Search for the cell housing the specified text and yield its [x, y] center coordinate. 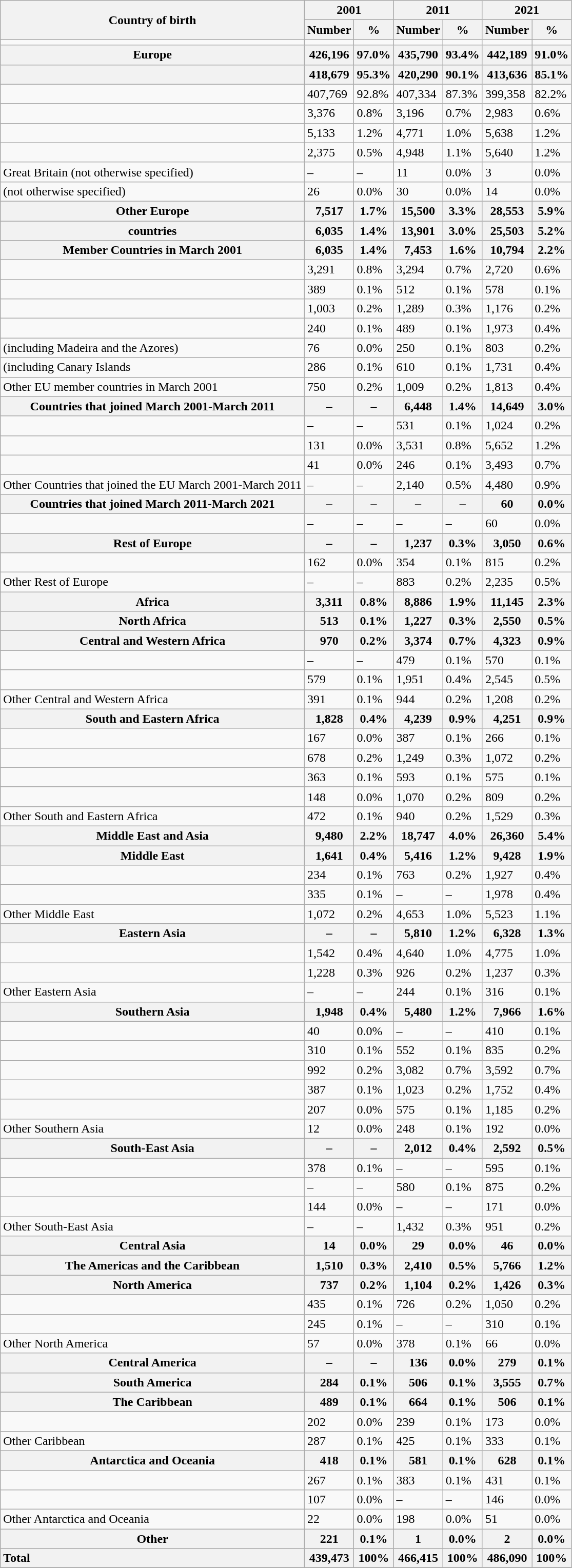
144 [329, 1207]
Central and Western Africa [153, 641]
7,966 [507, 1011]
11,145 [507, 602]
4,251 [507, 719]
1,228 [329, 972]
1,249 [418, 758]
4,239 [418, 719]
North America [153, 1285]
1,978 [507, 895]
North Africa [153, 621]
284 [329, 1382]
1,009 [418, 387]
76 [329, 348]
91.0% [552, 55]
835 [507, 1050]
407,769 [329, 94]
2,720 [507, 270]
5,133 [329, 133]
14,649 [507, 406]
1,927 [507, 875]
4,653 [418, 914]
Other Eastern Asia [153, 992]
316 [507, 992]
266 [507, 738]
Other Countries that joined the EU March 2001-March 2011 [153, 484]
5.2% [552, 230]
803 [507, 348]
726 [418, 1304]
10,794 [507, 250]
1,828 [329, 719]
3,376 [329, 113]
192 [507, 1128]
1,731 [507, 367]
2001 [349, 10]
12 [329, 1128]
Central Asia [153, 1246]
87.3% [463, 94]
Rest of Europe [153, 543]
2,012 [418, 1148]
66 [507, 1343]
426,196 [329, 55]
1.7% [373, 211]
South-East Asia [153, 1148]
248 [418, 1128]
28,553 [507, 211]
90.1% [463, 74]
391 [329, 699]
Europe [153, 55]
435,790 [418, 55]
1,003 [329, 309]
970 [329, 641]
15,500 [418, 211]
Other Europe [153, 211]
Other Middle East [153, 914]
1,070 [418, 797]
486,090 [507, 1558]
442,189 [507, 55]
3,291 [329, 270]
3,555 [507, 1382]
809 [507, 797]
11 [418, 172]
418 [329, 1460]
4,948 [418, 152]
678 [329, 758]
3,592 [507, 1070]
3,493 [507, 465]
413,636 [507, 74]
279 [507, 1363]
5,652 [507, 445]
1,813 [507, 387]
148 [329, 797]
1,641 [329, 855]
30 [418, 191]
1,951 [418, 680]
26 [329, 191]
Middle East [153, 855]
4,771 [418, 133]
South and Eastern Africa [153, 719]
5,810 [418, 934]
97.0% [373, 55]
1,426 [507, 1285]
2,235 [507, 582]
335 [329, 895]
287 [329, 1441]
389 [329, 289]
95.3% [373, 74]
Country of birth [153, 20]
815 [507, 563]
40 [329, 1031]
93.4% [463, 55]
198 [418, 1519]
Other Rest of Europe [153, 582]
435 [329, 1304]
Other Antarctica and Oceania [153, 1519]
2011 [438, 10]
1,948 [329, 1011]
1,176 [507, 309]
Other South and Eastern Africa [153, 816]
2021 [526, 10]
5.4% [552, 836]
333 [507, 1441]
4.0% [463, 836]
1,289 [418, 309]
244 [418, 992]
737 [329, 1285]
(including Madeira and the Azores) [153, 348]
167 [329, 738]
2,545 [507, 680]
410 [507, 1031]
6,328 [507, 934]
Other South-East Asia [153, 1226]
875 [507, 1187]
5,416 [418, 855]
2,140 [418, 484]
2.3% [552, 602]
944 [418, 699]
107 [329, 1500]
Other Southern Asia [153, 1128]
Other Central and Western Africa [153, 699]
418,679 [329, 74]
countries [153, 230]
992 [329, 1070]
25,503 [507, 230]
136 [418, 1363]
3,374 [418, 641]
Countries that joined March 2011-March 2021 [153, 504]
Other North America [153, 1343]
951 [507, 1226]
3,311 [329, 602]
Total [153, 1558]
1,227 [418, 621]
940 [418, 816]
570 [507, 660]
3,294 [418, 270]
82.2% [552, 94]
5,638 [507, 133]
221 [329, 1539]
1,529 [507, 816]
286 [329, 367]
57 [329, 1343]
2,550 [507, 621]
1,208 [507, 699]
The Americas and the Caribbean [153, 1265]
Great Britain (not otherwise specified) [153, 172]
1,510 [329, 1265]
246 [418, 465]
664 [418, 1402]
5,766 [507, 1265]
595 [507, 1168]
(not otherwise specified) [153, 191]
4,480 [507, 484]
171 [507, 1207]
51 [507, 1519]
Central America [153, 1363]
2 [507, 1539]
399,358 [507, 94]
3,082 [418, 1070]
763 [418, 875]
1 [418, 1539]
1,973 [507, 328]
Other EU member countries in March 2001 [153, 387]
162 [329, 563]
4,323 [507, 641]
3,531 [418, 445]
Countries that joined March 2001-March 2011 [153, 406]
3,050 [507, 543]
Middle East and Asia [153, 836]
202 [329, 1421]
8,886 [418, 602]
466,415 [418, 1558]
5,640 [507, 152]
1,023 [418, 1089]
239 [418, 1421]
581 [418, 1460]
250 [418, 348]
Southern Asia [153, 1011]
552 [418, 1050]
2,410 [418, 1265]
750 [329, 387]
5,480 [418, 1011]
4,640 [418, 953]
479 [418, 660]
Africa [153, 602]
18,747 [418, 836]
439,473 [329, 1558]
425 [418, 1441]
1,752 [507, 1089]
South America [153, 1382]
The Caribbean [153, 1402]
85.1% [552, 74]
1,050 [507, 1304]
13,901 [418, 230]
9,480 [329, 836]
3,196 [418, 113]
Eastern Asia [153, 934]
234 [329, 875]
2,983 [507, 113]
2,375 [329, 152]
926 [418, 972]
578 [507, 289]
883 [418, 582]
Member Countries in March 2001 [153, 250]
207 [329, 1109]
1,024 [507, 426]
131 [329, 445]
146 [507, 1500]
41 [329, 465]
26,360 [507, 836]
383 [418, 1480]
22 [329, 1519]
240 [329, 328]
2,592 [507, 1148]
Other [153, 1539]
513 [329, 621]
580 [418, 1187]
1.3% [552, 934]
1,432 [418, 1226]
363 [329, 777]
512 [418, 289]
531 [418, 426]
173 [507, 1421]
29 [418, 1246]
407,334 [418, 94]
472 [329, 816]
9,428 [507, 855]
354 [418, 563]
7,517 [329, 211]
Other Caribbean [153, 1441]
610 [418, 367]
579 [329, 680]
46 [507, 1246]
3.3% [463, 211]
593 [418, 777]
4,775 [507, 953]
Antarctica and Oceania [153, 1460]
431 [507, 1480]
(including Canary Islands [153, 367]
5,523 [507, 914]
5.9% [552, 211]
1,185 [507, 1109]
267 [329, 1480]
1,104 [418, 1285]
92.8% [373, 94]
7,453 [418, 250]
1,542 [329, 953]
628 [507, 1460]
420,290 [418, 74]
245 [329, 1324]
6,448 [418, 406]
3 [507, 172]
